Output the (x, y) coordinate of the center of the cell containing the given text.  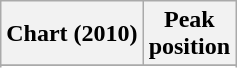
Peakposition (189, 34)
Chart (2010) (72, 34)
